Detect which cell encompasses the target text, then output its [X, Y] center coordinate. 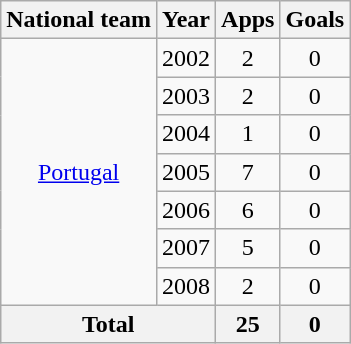
2006 [186, 210]
25 [248, 324]
National team [79, 20]
2007 [186, 248]
2008 [186, 286]
2002 [186, 58]
Goals [315, 20]
2005 [186, 172]
7 [248, 172]
5 [248, 248]
2004 [186, 134]
1 [248, 134]
Portugal [79, 172]
2003 [186, 96]
Total [108, 324]
Year [186, 20]
6 [248, 210]
Apps [248, 20]
